Identify which cell holds the provided text, then report its (x, y) central coordinate. 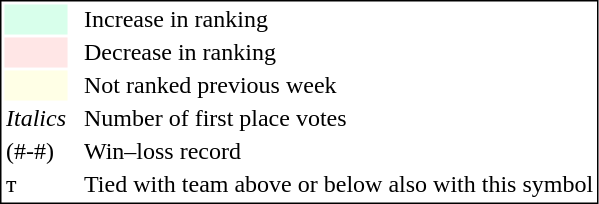
Italics (36, 119)
Win–loss record (338, 151)
Not ranked previous week (338, 85)
(#-#) (36, 151)
Decrease in ranking (338, 53)
Tied with team above or below also with this symbol (338, 185)
Number of first place votes (338, 119)
Increase in ranking (338, 19)
т (36, 185)
